From the cell containing the given text, extract its center point as (X, Y) coordinate. 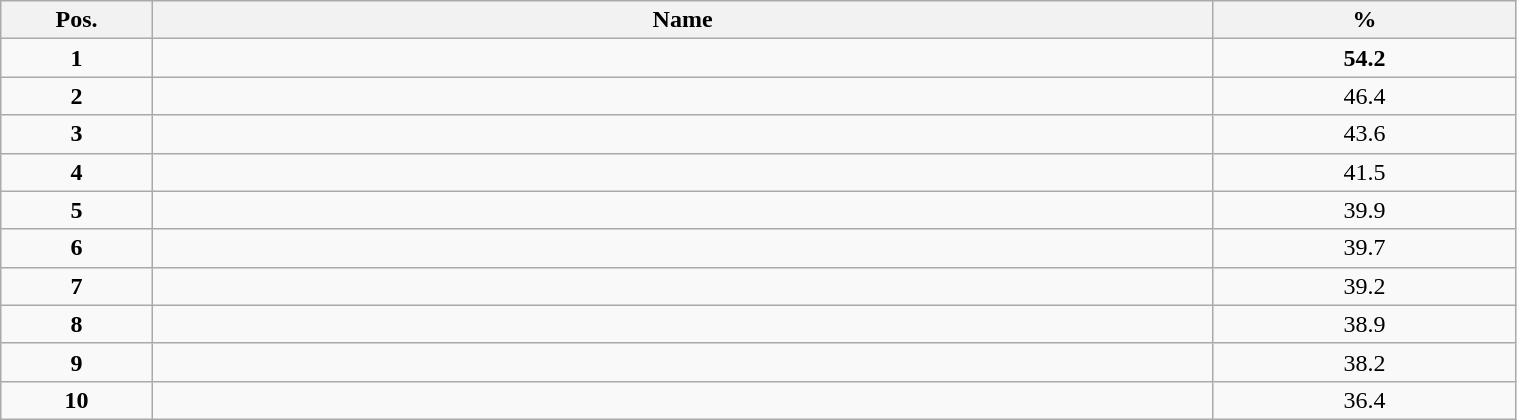
39.2 (1364, 286)
% (1364, 20)
38.2 (1364, 362)
36.4 (1364, 400)
43.6 (1364, 134)
9 (77, 362)
10 (77, 400)
6 (77, 248)
39.7 (1364, 248)
39.9 (1364, 210)
Name (682, 20)
8 (77, 324)
1 (77, 58)
Pos. (77, 20)
41.5 (1364, 172)
7 (77, 286)
5 (77, 210)
3 (77, 134)
54.2 (1364, 58)
2 (77, 96)
38.9 (1364, 324)
46.4 (1364, 96)
4 (77, 172)
